Identify which cell holds the provided text, then report its (x, y) central coordinate. 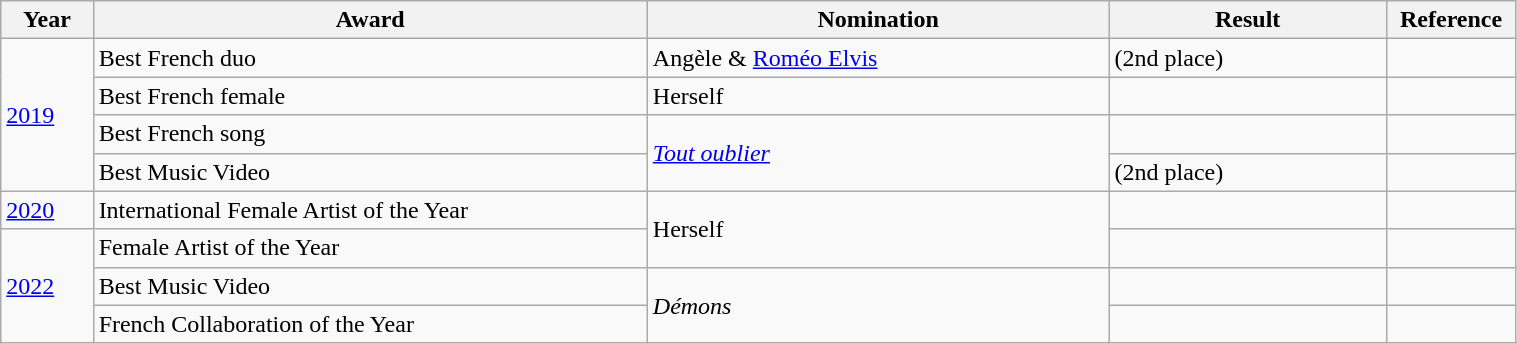
International Female Artist of the Year (370, 210)
French Collaboration of the Year (370, 324)
Best French female (370, 96)
Angèle & Roméo Elvis (878, 58)
Result (1248, 20)
Female Artist of the Year (370, 248)
Nomination (878, 20)
Year (47, 20)
2019 (47, 115)
Best French song (370, 134)
Award (370, 20)
Reference (1451, 20)
Best French duo (370, 58)
2020 (47, 210)
2022 (47, 286)
Tout oublier (878, 153)
Démons (878, 305)
